Capture the cell that displays the provided text and extract its [X, Y] central coordinate. 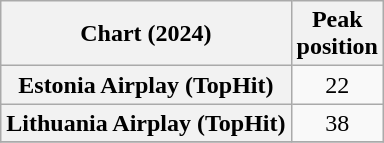
Peakposition [337, 34]
38 [337, 123]
Lithuania Airplay (TopHit) [146, 123]
Estonia Airplay (TopHit) [146, 85]
22 [337, 85]
Chart (2024) [146, 34]
